Determine the (x, y) coordinate at the center of the cell enclosing the given text.  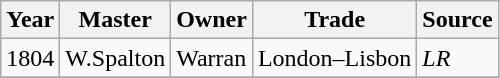
Source (458, 20)
Year (30, 20)
Master (116, 20)
Trade (334, 20)
W.Spalton (116, 58)
Warran (212, 58)
Owner (212, 20)
LR (458, 58)
London–Lisbon (334, 58)
1804 (30, 58)
